Provide the (X, Y) coordinate of the cell's center where the given text is located.  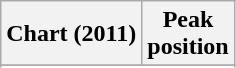
Peakposition (188, 34)
Chart (2011) (72, 34)
